Locate the cell with the specified text and output its (X, Y) center coordinate. 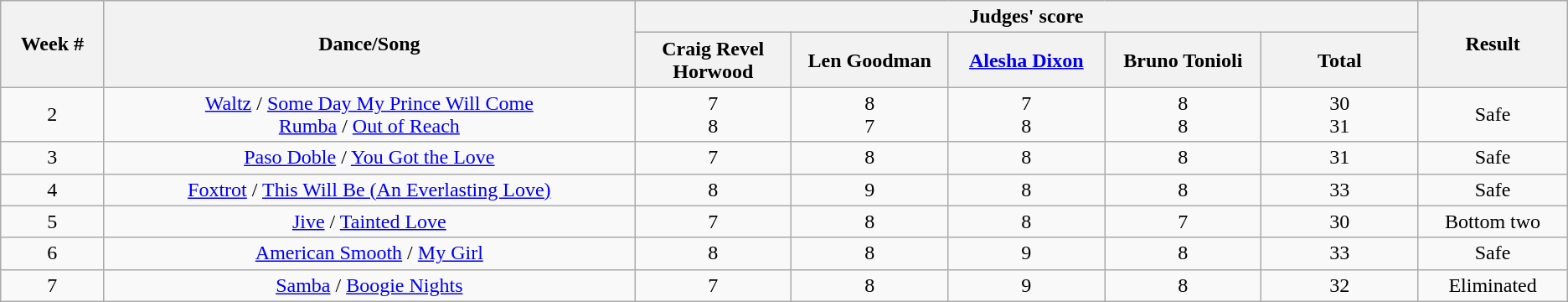
Total (1340, 60)
5 (52, 221)
4 (52, 190)
Waltz / Some Day My Prince Will Come Rumba / Out of Reach (369, 114)
Dance/Song (369, 44)
31 (1340, 158)
Samba / Boogie Nights (369, 285)
Week # (52, 44)
30 31 (1340, 114)
2 (52, 114)
Judges' score (1027, 17)
8 7 (869, 114)
Jive / Tainted Love (369, 221)
Eliminated (1493, 285)
Craig Revel Horwood (714, 60)
8 8 (1183, 114)
Result (1493, 44)
30 (1340, 221)
Paso Doble / You Got the Love (369, 158)
6 (52, 253)
32 (1340, 285)
Bottom two (1493, 221)
Alesha Dixon (1027, 60)
Len Goodman (869, 60)
Foxtrot / This Will Be (An Everlasting Love) (369, 190)
3 (52, 158)
Bruno Tonioli (1183, 60)
American Smooth / My Girl (369, 253)
